Detect which cell encompasses the target text, then output its (X, Y) center coordinate. 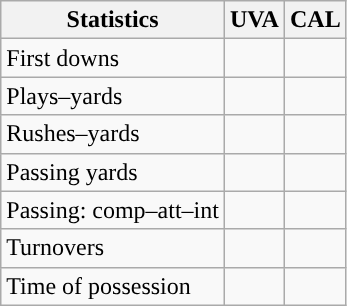
First downs (113, 58)
Time of possession (113, 286)
UVA (254, 20)
Plays–yards (113, 96)
Passing: comp–att–int (113, 210)
Passing yards (113, 172)
Turnovers (113, 248)
Statistics (113, 20)
CAL (315, 20)
Rushes–yards (113, 134)
